Pinpoint the cell where the given text exists, returning its [x, y] midpoint coordinate. 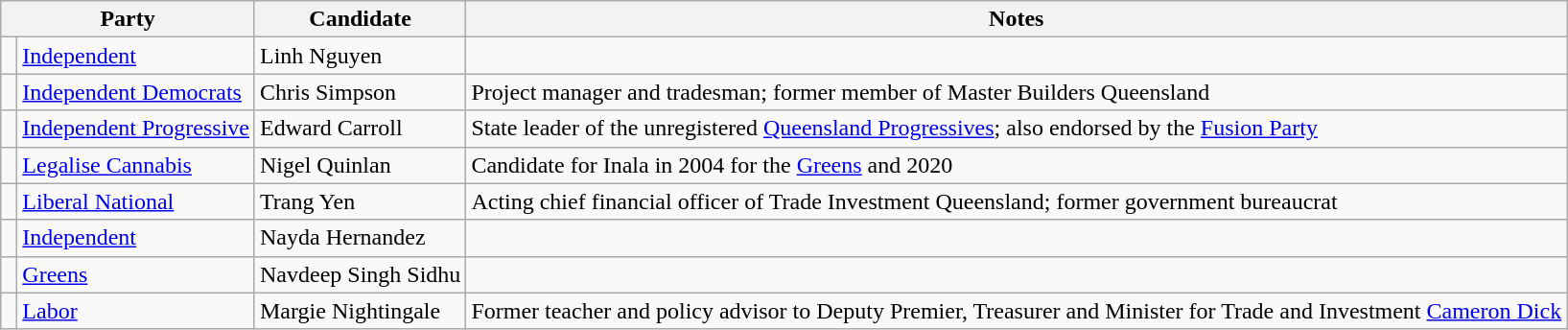
Legalise Cannabis [136, 165]
Margie Nightingale [360, 311]
Independent Democrats [136, 92]
Project manager and tradesman; former member of Master Builders Queensland [1017, 92]
Independent Progressive [136, 129]
State leader of the unregistered Queensland Progressives; also endorsed by the Fusion Party [1017, 129]
Liberal National [136, 201]
Acting chief financial officer of Trade Investment Queensland; former government bureaucrat [1017, 201]
Labor [136, 311]
Chris Simpson [360, 92]
Candidate [360, 19]
Candidate for Inala in 2004 for the Greens and 2020 [1017, 165]
Navdeep Singh Sidhu [360, 274]
Former teacher and policy advisor to Deputy Premier, Treasurer and Minister for Trade and Investment Cameron Dick [1017, 311]
Party [129, 19]
Edward Carroll [360, 129]
Notes [1017, 19]
Trang Yen [360, 201]
Greens [136, 274]
Nigel Quinlan [360, 165]
Linh Nguyen [360, 56]
Nayda Hernandez [360, 238]
